Identify which cell holds the provided text, then report its (X, Y) central coordinate. 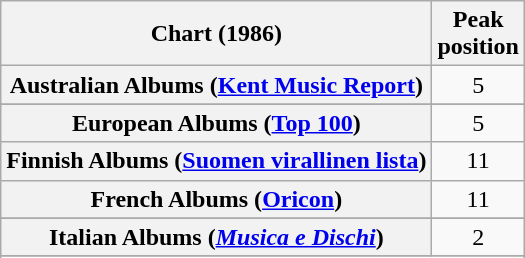
Chart (1986) (216, 34)
Finnish Albums (Suomen virallinen lista) (216, 161)
2 (478, 237)
Australian Albums (Kent Music Report) (216, 85)
Italian Albums (Musica e Dischi) (216, 237)
French Albums (Oricon) (216, 199)
European Albums (Top 100) (216, 123)
Peakposition (478, 34)
